Pinpoint the cell where the given text exists, returning its (x, y) midpoint coordinate. 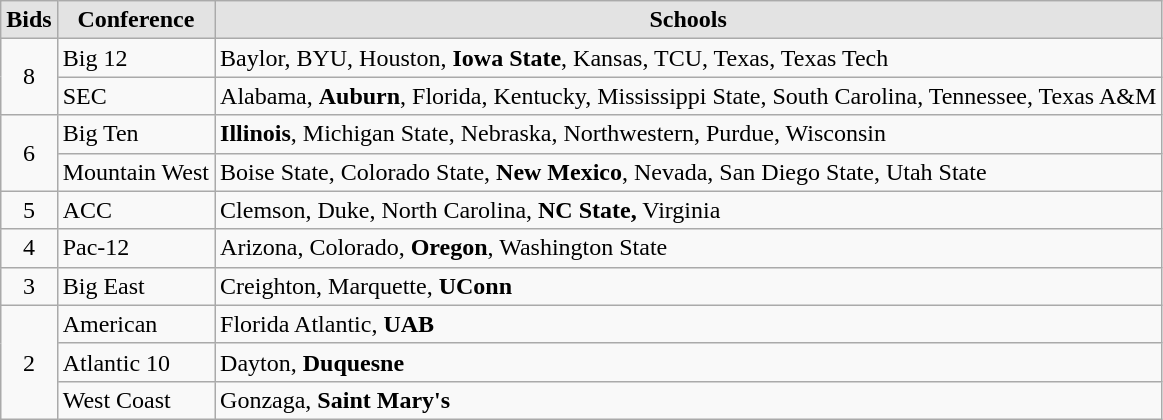
SEC (136, 96)
8 (29, 77)
Big 12 (136, 58)
Big Ten (136, 134)
Dayton, Duquesne (688, 362)
3 (29, 286)
Florida Atlantic, UAB (688, 324)
2 (29, 362)
West Coast (136, 400)
Atlantic 10 (136, 362)
Boise State, Colorado State, New Mexico, Nevada, San Diego State, Utah State (688, 172)
Mountain West (136, 172)
5 (29, 210)
Baylor, BYU, Houston, Iowa State, Kansas, TCU, Texas, Texas Tech (688, 58)
6 (29, 153)
American (136, 324)
Arizona, Colorado, Oregon, Washington State (688, 248)
Illinois, Michigan State, Nebraska, Northwestern, Purdue, Wisconsin (688, 134)
Big East (136, 286)
Pac-12 (136, 248)
4 (29, 248)
Schools (688, 20)
ACC (136, 210)
Clemson, Duke, North Carolina, NC State, Virginia (688, 210)
Bids (29, 20)
Conference (136, 20)
Gonzaga, Saint Mary's (688, 400)
Alabama, Auburn, Florida, Kentucky, Mississippi State, South Carolina, Tennessee, Texas A&M (688, 96)
Creighton, Marquette, UConn (688, 286)
